Pinpoint the cell where the given text exists, returning its (x, y) midpoint coordinate. 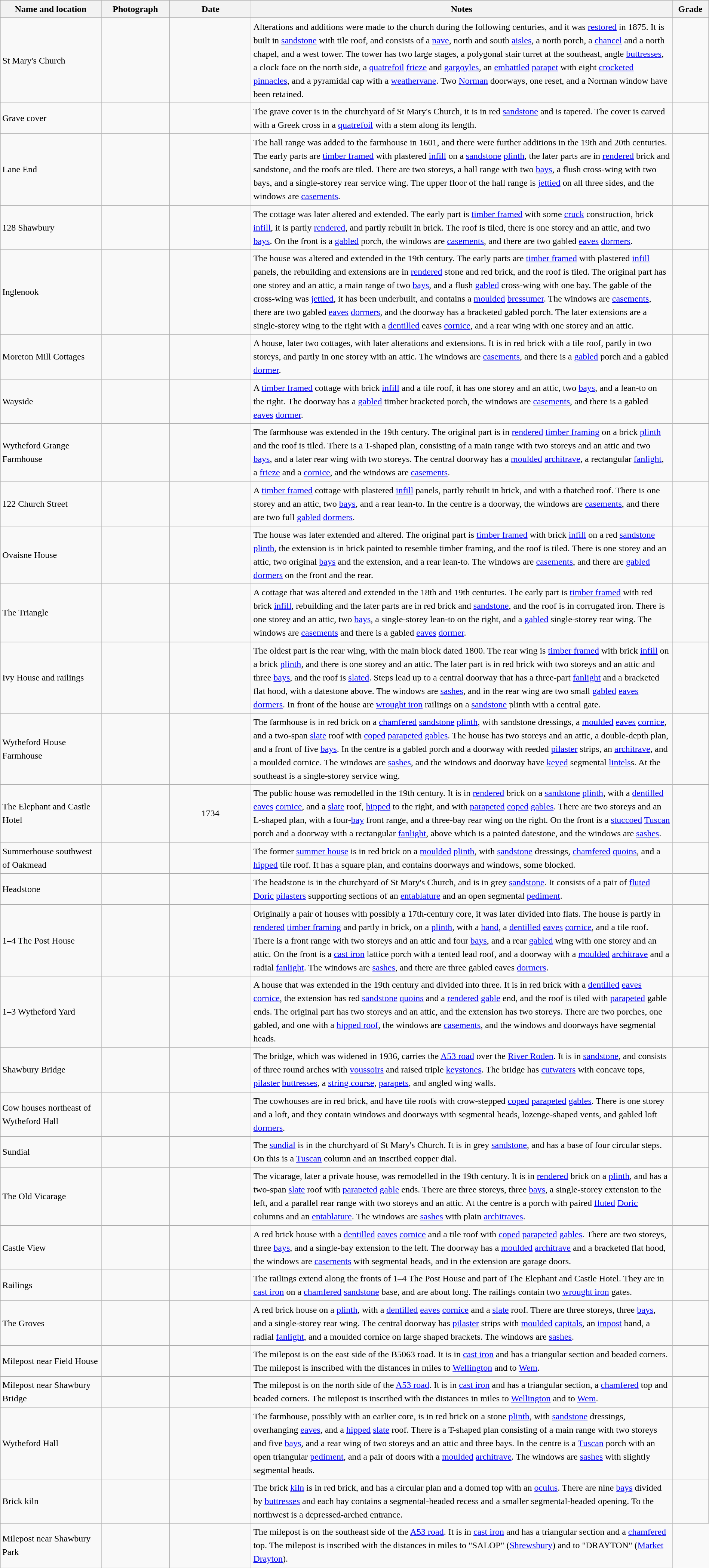
The Old Vicarage (51, 1197)
Name and location (51, 9)
Ivy House and railings (51, 678)
Castle View (51, 1247)
Wytheford House Farmhouse (51, 749)
Wytheford Grange Farmhouse (51, 452)
1734 (211, 814)
Summerhouse southwest of Oakmead (51, 858)
Brick kiln (51, 1501)
Moreton Mill Cottages (51, 356)
Shawbury Bridge (51, 1069)
Photograph (135, 9)
Lane End (51, 170)
Inglenook (51, 292)
Grade (690, 9)
1–3 Wytheford Yard (51, 1012)
Notes (461, 9)
Headstone (51, 889)
122 Church Street (51, 504)
The Groves (51, 1323)
Sundial (51, 1152)
1–4 The Post House (51, 940)
Milepost near Shawbury Park (51, 1546)
Ovaisne House (51, 555)
Wytheford Hall (51, 1443)
Cow houses northeast of Wytheford Hall (51, 1114)
The Triangle (51, 613)
The Elephant and Castle Hotel (51, 814)
Milepost near Shawbury Bridge (51, 1392)
128 Shawbury (51, 227)
Date (211, 9)
Railings (51, 1285)
St Mary's Church (51, 61)
Wayside (51, 401)
Milepost near Field House (51, 1361)
Grave cover (51, 118)
